Identify which cell holds the provided text, then report its [X, Y] central coordinate. 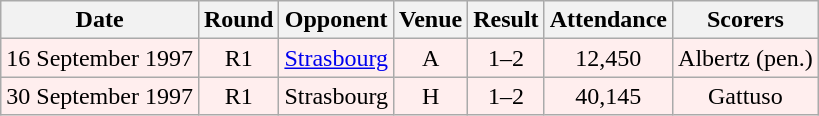
30 September 1997 [100, 96]
16 September 1997 [100, 58]
H [431, 96]
Scorers [746, 20]
Round [238, 20]
Opponent [336, 20]
40,145 [608, 96]
A [431, 58]
Date [100, 20]
Venue [431, 20]
Result [506, 20]
Gattuso [746, 96]
Albertz (pen.) [746, 58]
12,450 [608, 58]
Attendance [608, 20]
